From the cell containing the given text, extract its center point as [X, Y] coordinate. 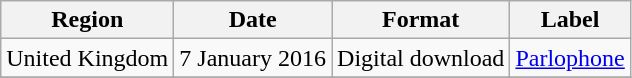
United Kingdom [88, 58]
Date [253, 20]
7 January 2016 [253, 58]
Format [421, 20]
Region [88, 20]
Digital download [421, 58]
Label [570, 20]
Parlophone [570, 58]
